Return (X, Y) of the center of cell containing provided text 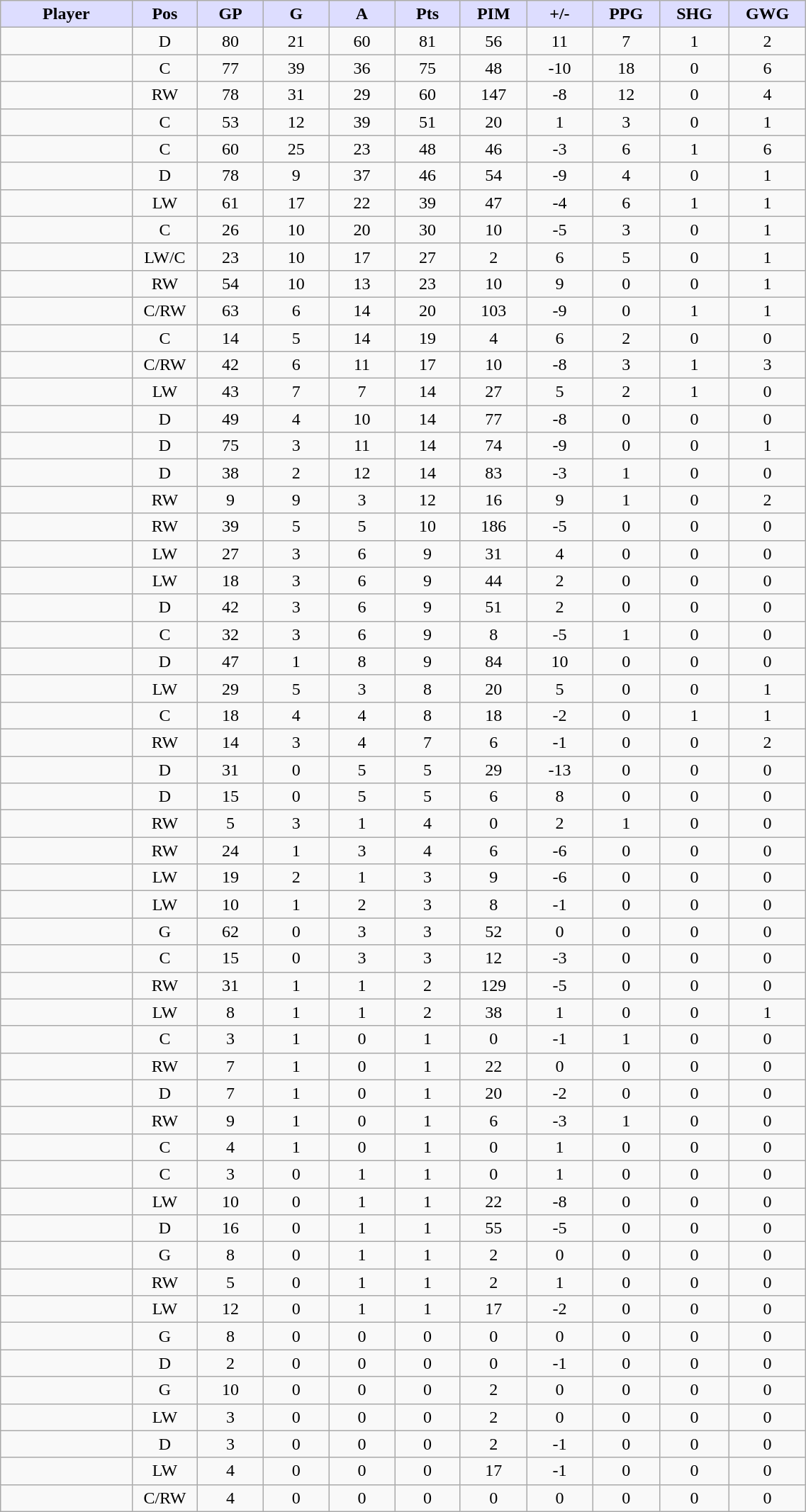
129 (493, 985)
62 (231, 931)
Pos (164, 14)
26 (231, 230)
13 (362, 284)
A (362, 14)
25 (296, 149)
24 (231, 851)
GWG (767, 14)
43 (231, 392)
-13 (560, 769)
52 (493, 931)
74 (493, 446)
83 (493, 473)
36 (362, 68)
-10 (560, 68)
55 (493, 1228)
80 (231, 41)
61 (231, 203)
44 (493, 581)
GP (231, 14)
30 (428, 230)
21 (296, 41)
32 (231, 634)
PIM (493, 14)
-4 (560, 203)
49 (231, 419)
84 (493, 661)
PPG (627, 14)
81 (428, 41)
186 (493, 527)
103 (493, 310)
Player (67, 14)
SHG (695, 14)
147 (493, 95)
Pts (428, 14)
+/- (560, 14)
63 (231, 310)
56 (493, 41)
LW/C (164, 257)
53 (231, 122)
37 (362, 176)
